Extract the (X, Y) coordinate from the center of the cell holding the provided text.  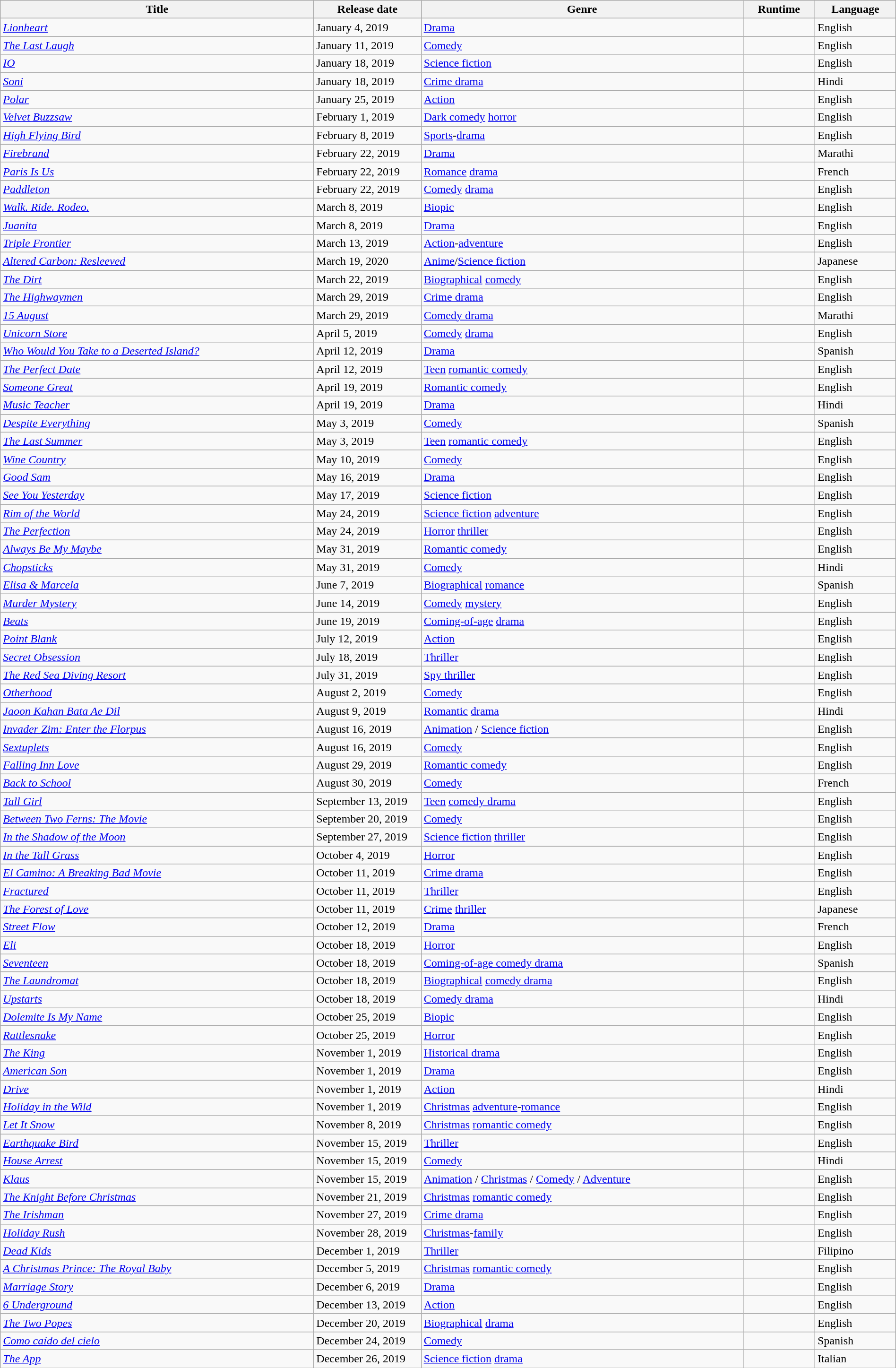
Animation / Christmas / Comedy / Adventure (582, 1179)
American Son (157, 1071)
December 5, 2019 (368, 1269)
Rim of the World (157, 513)
June 14, 2019 (368, 603)
Juanita (157, 225)
December 26, 2019 (368, 1359)
Elisa & Marcela (157, 585)
A Christmas Prince: The Royal Baby (157, 1269)
The App (157, 1359)
Eli (157, 945)
September 20, 2019 (368, 819)
In the Tall Grass (157, 855)
Despite Everything (157, 423)
Back to School (157, 783)
December 1, 2019 (368, 1251)
Invader Zim: Enter the Florpus (157, 729)
January 25, 2019 (368, 99)
Science fiction adventure (582, 513)
January 11, 2019 (368, 45)
June 19, 2019 (368, 621)
Romantic drama (582, 711)
Point Blank (157, 639)
Velvet Buzzsaw (157, 117)
Release date (368, 9)
Falling Inn Love (157, 765)
May 17, 2019 (368, 495)
February 8, 2019 (368, 135)
Spy thriller (582, 675)
November 21, 2019 (368, 1197)
Seventeen (157, 963)
Italian (855, 1359)
Dead Kids (157, 1251)
The Forest of Love (157, 909)
Dolemite Is My Name (157, 1017)
August 29, 2019 (368, 765)
March 22, 2019 (368, 279)
Firebrand (157, 153)
Klaus (157, 1179)
Christmas adventure-romance (582, 1107)
Anime/Science fiction (582, 261)
The King (157, 1053)
Coming-of-age comedy drama (582, 963)
August 30, 2019 (368, 783)
Jaoon Kahan Bata Ae Dil (157, 711)
6 Underground (157, 1305)
June 7, 2019 (368, 585)
Biographical drama (582, 1323)
August 2, 2019 (368, 693)
The Knight Before Christmas (157, 1197)
High Flying Bird (157, 135)
Holiday Rush (157, 1233)
Unicorn Store (157, 333)
December 24, 2019 (368, 1341)
Horror thriller (582, 531)
Title (157, 9)
El Camino: A Breaking Bad Movie (157, 873)
Genre (582, 9)
Lionheart (157, 27)
Chopsticks (157, 567)
Historical drama (582, 1053)
Drive (157, 1089)
Filipino (855, 1251)
May 16, 2019 (368, 477)
July 31, 2019 (368, 675)
Sextuplets (157, 747)
Teen comedy drama (582, 801)
The Last Laugh (157, 45)
Beats (157, 621)
Wine Country (157, 459)
July 12, 2019 (368, 639)
Christmas-family (582, 1233)
Science fiction drama (582, 1359)
The Dirt (157, 279)
October 12, 2019 (368, 927)
IO (157, 63)
Murder Mystery (157, 603)
In the Shadow of the Moon (157, 837)
Altered Carbon: Resleeved (157, 261)
December 6, 2019 (368, 1287)
Who Would You Take to a Deserted Island? (157, 351)
Let It Snow (157, 1125)
Tall Girl (157, 801)
The Perfection (157, 531)
Otherhood (157, 693)
Dark comedy horror (582, 117)
September 13, 2019 (368, 801)
February 1, 2019 (368, 117)
Romance drama (582, 171)
The Perfect Date (157, 369)
Upstarts (157, 999)
Soni (157, 81)
Fractured (157, 891)
Always Be My Maybe (157, 549)
Holiday in the Wild (157, 1107)
Between Two Ferns: The Movie (157, 819)
Earthquake Bird (157, 1143)
May 10, 2019 (368, 459)
September 27, 2019 (368, 837)
Biographical romance (582, 585)
Crime thriller (582, 909)
Paris Is Us (157, 171)
Animation / Science fiction (582, 729)
March 13, 2019 (368, 243)
Triple Frontier (157, 243)
The Highwaymen (157, 297)
December 13, 2019 (368, 1305)
November 27, 2019 (368, 1215)
15 August (157, 315)
Rattlesnake (157, 1035)
Language (855, 9)
The Red Sea Diving Resort (157, 675)
January 4, 2019 (368, 27)
Secret Obsession (157, 657)
Polar (157, 99)
Biographical comedy (582, 279)
Street Flow (157, 927)
See You Yesterday (157, 495)
Good Sam (157, 477)
Science fiction thriller (582, 837)
Como caído del cielo (157, 1341)
Runtime (779, 9)
Biographical comedy drama (582, 981)
Sports-drama (582, 135)
House Arrest (157, 1161)
Someone Great (157, 387)
November 8, 2019 (368, 1125)
July 18, 2019 (368, 657)
The Laundromat (157, 981)
Marriage Story (157, 1287)
March 19, 2020 (368, 261)
The Two Popes (157, 1323)
Comedy mystery (582, 603)
December 20, 2019 (368, 1323)
Music Teacher (157, 405)
The Last Summer (157, 441)
Paddleton (157, 189)
The Irishman (157, 1215)
October 4, 2019 (368, 855)
Walk. Ride. Rodeo. (157, 207)
Coming-of-age drama (582, 621)
Action-adventure (582, 243)
August 9, 2019 (368, 711)
November 28, 2019 (368, 1233)
April 5, 2019 (368, 333)
